For the text-containing cell, return its midpoint in (x, y) coordinate format. 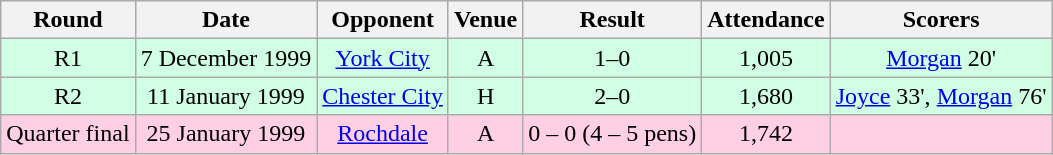
Joyce 33', Morgan 76' (941, 96)
0 – 0 (4 – 5 pens) (612, 134)
1,680 (766, 96)
R1 (68, 58)
Attendance (766, 20)
Opponent (383, 20)
Venue (485, 20)
25 January 1999 (226, 134)
H (485, 96)
1–0 (612, 58)
Result (612, 20)
1,005 (766, 58)
Scorers (941, 20)
11 January 1999 (226, 96)
Date (226, 20)
Quarter final (68, 134)
Rochdale (383, 134)
2–0 (612, 96)
1,742 (766, 134)
Morgan 20' (941, 58)
Chester City (383, 96)
York City (383, 58)
7 December 1999 (226, 58)
Round (68, 20)
R2 (68, 96)
